Capture the cell that displays the provided text and extract its [x, y] central coordinate. 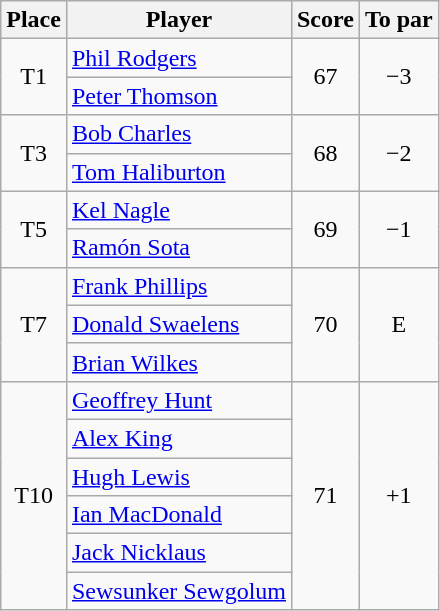
67 [325, 77]
+1 [398, 495]
Geoffrey Hunt [178, 400]
Place [34, 20]
Tom Haliburton [178, 172]
−3 [398, 77]
T3 [34, 153]
Score [325, 20]
Hugh Lewis [178, 477]
Player [178, 20]
Ian MacDonald [178, 515]
−2 [398, 153]
Phil Rodgers [178, 58]
Kel Nagle [178, 210]
Sewsunker Sewgolum [178, 591]
T10 [34, 495]
Ramón Sota [178, 248]
69 [325, 229]
Donald Swaelens [178, 324]
T1 [34, 77]
71 [325, 495]
Peter Thomson [178, 96]
Brian Wilkes [178, 362]
Frank Phillips [178, 286]
Jack Nicklaus [178, 553]
E [398, 324]
68 [325, 153]
To par [398, 20]
Alex King [178, 438]
−1 [398, 229]
Bob Charles [178, 134]
T5 [34, 229]
70 [325, 324]
T7 [34, 324]
